Pinpoint the cell where the given text exists, returning its [x, y] midpoint coordinate. 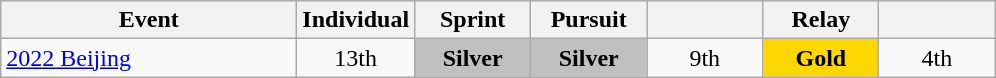
Relay [821, 20]
4th [937, 58]
9th [705, 58]
2022 Beijing [149, 58]
Pursuit [589, 20]
Event [149, 20]
13th [356, 58]
Individual [356, 20]
Gold [821, 58]
Sprint [473, 20]
